Search for the cell housing the specified text and yield its [X, Y] center coordinate. 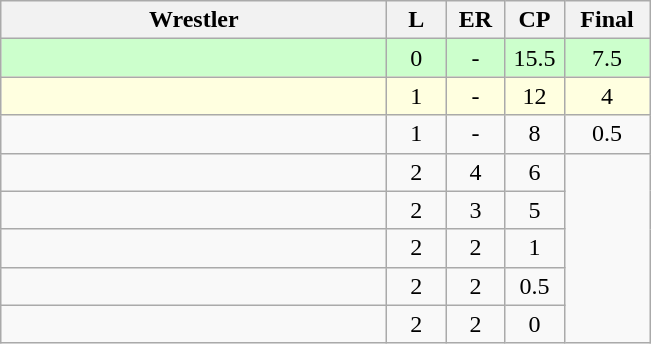
L [416, 20]
Wrestler [194, 20]
3 [476, 210]
5 [534, 210]
8 [534, 134]
6 [534, 172]
15.5 [534, 58]
CP [534, 20]
Final [607, 20]
7.5 [607, 58]
12 [534, 96]
ER [476, 20]
